Search for the cell housing the specified text and yield its (X, Y) center coordinate. 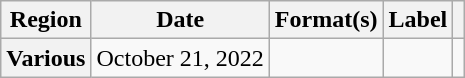
Format(s) (326, 20)
Label (418, 20)
Date (180, 20)
Region (46, 20)
October 21, 2022 (180, 58)
Various (46, 58)
